Capture the cell that displays the provided text and extract its [X, Y] central coordinate. 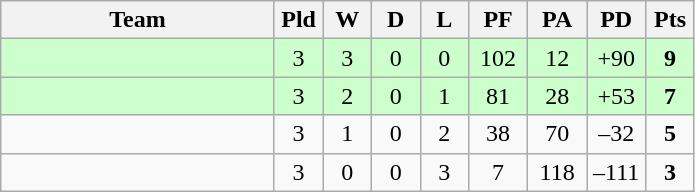
70 [558, 134]
–32 [616, 134]
Pld [298, 20]
–111 [616, 172]
28 [558, 96]
PD [616, 20]
118 [558, 172]
Team [138, 20]
W [348, 20]
L [444, 20]
PF [498, 20]
PA [558, 20]
5 [670, 134]
12 [558, 58]
38 [498, 134]
102 [498, 58]
+90 [616, 58]
81 [498, 96]
D [396, 20]
+53 [616, 96]
9 [670, 58]
Pts [670, 20]
